Return [x, y] of the center of cell containing provided text 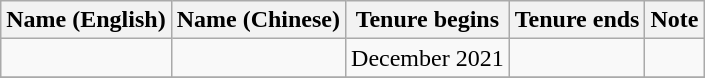
Name (English) [86, 20]
December 2021 [428, 58]
Note [674, 20]
Tenure begins [428, 20]
Tenure ends [577, 20]
Name (Chinese) [258, 20]
